Search for the cell housing the specified text and yield its (x, y) center coordinate. 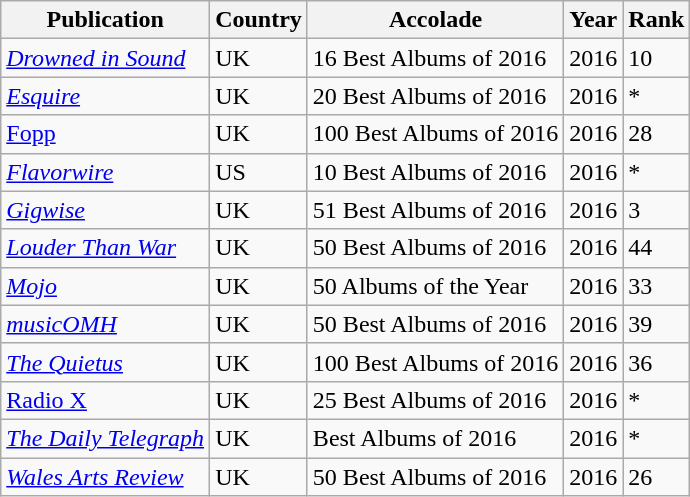
US (259, 172)
25 Best Albums of 2016 (435, 400)
16 Best Albums of 2016 (435, 58)
3 (656, 210)
26 (656, 477)
Mojo (106, 286)
Country (259, 20)
musicOMH (106, 324)
10 (656, 58)
39 (656, 324)
Gigwise (106, 210)
50 Albums of the Year (435, 286)
44 (656, 248)
Louder Than War (106, 248)
Wales Arts Review (106, 477)
33 (656, 286)
Flavorwire (106, 172)
20 Best Albums of 2016 (435, 96)
Radio X (106, 400)
Drowned in Sound (106, 58)
The Daily Telegraph (106, 438)
Rank (656, 20)
Accolade (435, 20)
Year (594, 20)
Fopp (106, 134)
10 Best Albums of 2016 (435, 172)
The Quietus (106, 362)
28 (656, 134)
Publication (106, 20)
Best Albums of 2016 (435, 438)
51 Best Albums of 2016 (435, 210)
36 (656, 362)
Esquire (106, 96)
